Pinpoint the cell where the given text exists, returning its [x, y] midpoint coordinate. 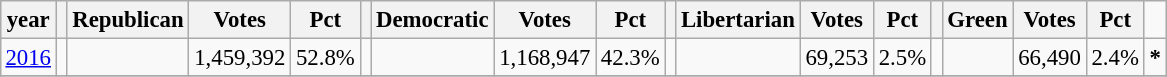
Democratic [432, 20]
Republican [128, 20]
52.8% [326, 57]
66,490 [1050, 57]
1,459,392 [240, 57]
2016 [28, 57]
2.4% [1115, 57]
* [1155, 57]
Libertarian [738, 20]
Green [978, 20]
2.5% [902, 57]
1,168,947 [545, 57]
year [28, 20]
42.3% [630, 57]
69,253 [836, 57]
